Detect which cell encompasses the target text, then output its [x, y] center coordinate. 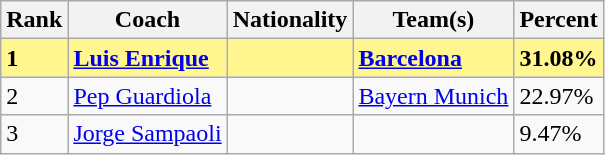
Pep Guardiola [148, 96]
3 [34, 134]
2 [34, 96]
Coach [148, 20]
22.97% [558, 96]
31.08% [558, 58]
Bayern Munich [434, 96]
Percent [558, 20]
Team(s) [434, 20]
1 [34, 58]
Rank [34, 20]
9.47% [558, 134]
Jorge Sampaoli [148, 134]
Nationality [290, 20]
Luis Enrique [148, 58]
Barcelona [434, 58]
